Locate the cell with the specified text and output its [x, y] center coordinate. 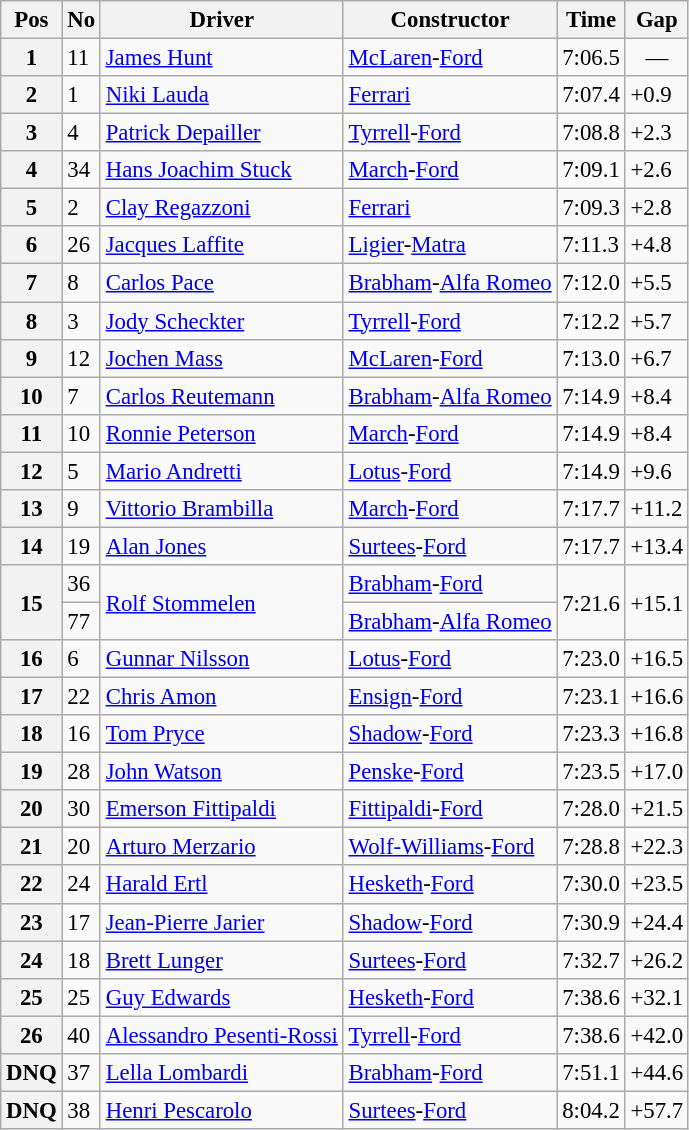
8:04.2 [591, 1110]
7:32.7 [591, 960]
30 [81, 809]
+0.9 [656, 95]
Brett Lunger [222, 960]
+23.5 [656, 885]
+17.0 [656, 772]
7:23.3 [591, 734]
James Hunt [222, 58]
+5.5 [656, 283]
Ligier-Matra [450, 245]
+21.5 [656, 809]
7:51.1 [591, 1073]
+22.3 [656, 847]
Time [591, 20]
Alan Jones [222, 546]
37 [81, 1073]
77 [81, 621]
7:11.3 [591, 245]
Gunnar Nilsson [222, 659]
Chris Amon [222, 697]
Henri Pescarolo [222, 1110]
+2.8 [656, 208]
38 [81, 1110]
Tom Pryce [222, 734]
Mario Andretti [222, 471]
Harald Ertl [222, 885]
+16.6 [656, 697]
7:28.0 [591, 809]
7:09.3 [591, 208]
21 [32, 847]
7:28.8 [591, 847]
Guy Edwards [222, 997]
Jody Scheckter [222, 321]
Fittipaldi-Ford [450, 809]
Jacques Laffite [222, 245]
+15.1 [656, 602]
Patrick Depailler [222, 133]
Clay Regazzoni [222, 208]
Carlos Reutemann [222, 396]
13 [32, 509]
Ensign-Ford [450, 697]
Jean-Pierre Jarier [222, 922]
15 [32, 602]
Wolf-Williams-Ford [450, 847]
+9.6 [656, 471]
Pos [32, 20]
+5.7 [656, 321]
+6.7 [656, 358]
+2.6 [656, 170]
Lella Lombardi [222, 1073]
7:23.1 [591, 697]
7:23.5 [591, 772]
Arturo Merzario [222, 847]
Emerson Fittipaldi [222, 809]
40 [81, 1035]
+26.2 [656, 960]
+42.0 [656, 1035]
+44.6 [656, 1073]
7:09.1 [591, 170]
+16.5 [656, 659]
Penske-Ford [450, 772]
7:30.0 [591, 885]
Vittorio Brambilla [222, 509]
No [81, 20]
14 [32, 546]
7:06.5 [591, 58]
7:30.9 [591, 922]
— [656, 58]
John Watson [222, 772]
+24.4 [656, 922]
7:07.4 [591, 95]
Carlos Pace [222, 283]
7:21.6 [591, 602]
7:08.8 [591, 133]
+16.8 [656, 734]
+2.3 [656, 133]
23 [32, 922]
Rolf Stommelen [222, 602]
+57.7 [656, 1110]
7:23.0 [591, 659]
+4.8 [656, 245]
+32.1 [656, 997]
7:13.0 [591, 358]
Gap [656, 20]
36 [81, 584]
Driver [222, 20]
Jochen Mass [222, 358]
Hans Joachim Stuck [222, 170]
Ronnie Peterson [222, 433]
Constructor [450, 20]
+11.2 [656, 509]
+13.4 [656, 546]
28 [81, 772]
7:12.2 [591, 321]
Niki Lauda [222, 95]
7:12.0 [591, 283]
34 [81, 170]
Alessandro Pesenti-Rossi [222, 1035]
